Identify which cell holds the provided text, then report its (X, Y) central coordinate. 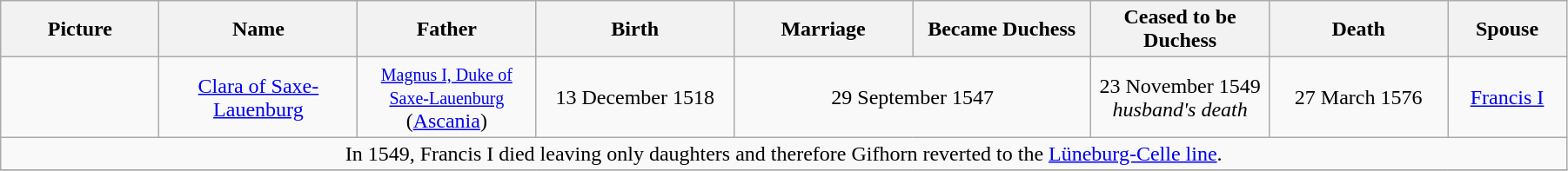
In 1549, Francis I died leaving only daughters and therefore Gifhorn reverted to the Lüneburg-Celle line. (784, 154)
27 March 1576 (1359, 97)
Name (258, 30)
13 December 1518 (635, 97)
Marriage (823, 30)
Picture (80, 30)
29 September 1547 (913, 97)
Became Duchess (1002, 30)
Death (1359, 30)
Father (447, 30)
Magnus I, Duke of Saxe-Lauenburg(Ascania) (447, 97)
Clara of Saxe-Lauenburg (258, 97)
Francis I (1507, 97)
Spouse (1507, 30)
23 November 1549husband's death (1180, 97)
Birth (635, 30)
Ceased to be Duchess (1180, 30)
